Capture the cell that displays the provided text and extract its (x, y) central coordinate. 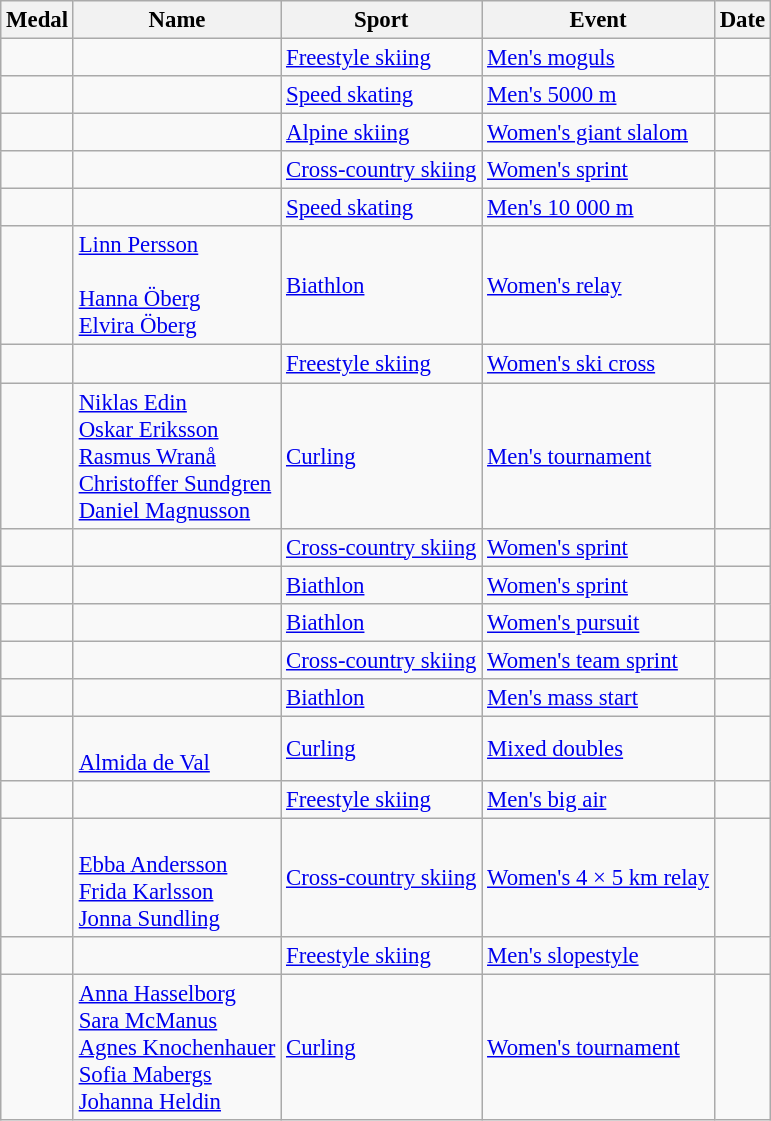
Medal (38, 20)
Name (176, 20)
Date (742, 20)
Sport (382, 20)
Niklas EdinOskar ErikssonRasmus WranåChristoffer SundgrenDaniel Magnusson (176, 456)
Almida de Val (176, 748)
Men's mass start (598, 698)
Women's pursuit (598, 622)
Women's ski cross (598, 364)
Anna HasselborgSara McManusAgnes KnochenhauerSofia MabergsJohanna Heldin (176, 1048)
Women's 4 × 5 km relay (598, 878)
Men's slopestyle (598, 956)
Event (598, 20)
Men's big air (598, 800)
Women's giant slalom (598, 133)
Alpine skiing (382, 133)
Women's team sprint (598, 660)
Men's 5000 m (598, 95)
Men's tournament (598, 456)
Men's 10 000 m (598, 208)
Women's tournament (598, 1048)
Men's moguls (598, 58)
Mixed doubles (598, 748)
Ebba AnderssonFrida KarlssonJonna Sundling (176, 878)
Linn PerssonHanna ÖbergElvira Öberg (176, 286)
Women's relay (598, 286)
